Determine the [X, Y] coordinate at the center of the cell enclosing the given text.  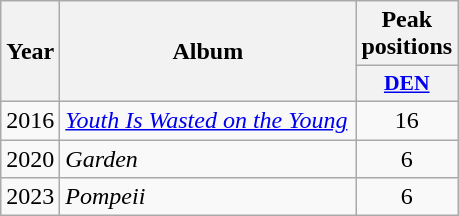
Pompeii [208, 197]
2023 [30, 197]
2020 [30, 159]
2016 [30, 120]
Garden [208, 159]
Album [208, 52]
Peak positions [407, 34]
Youth Is Wasted on the Young [208, 120]
DEN [407, 84]
Year [30, 52]
16 [407, 120]
